Return [X, Y] of the center of cell containing provided text 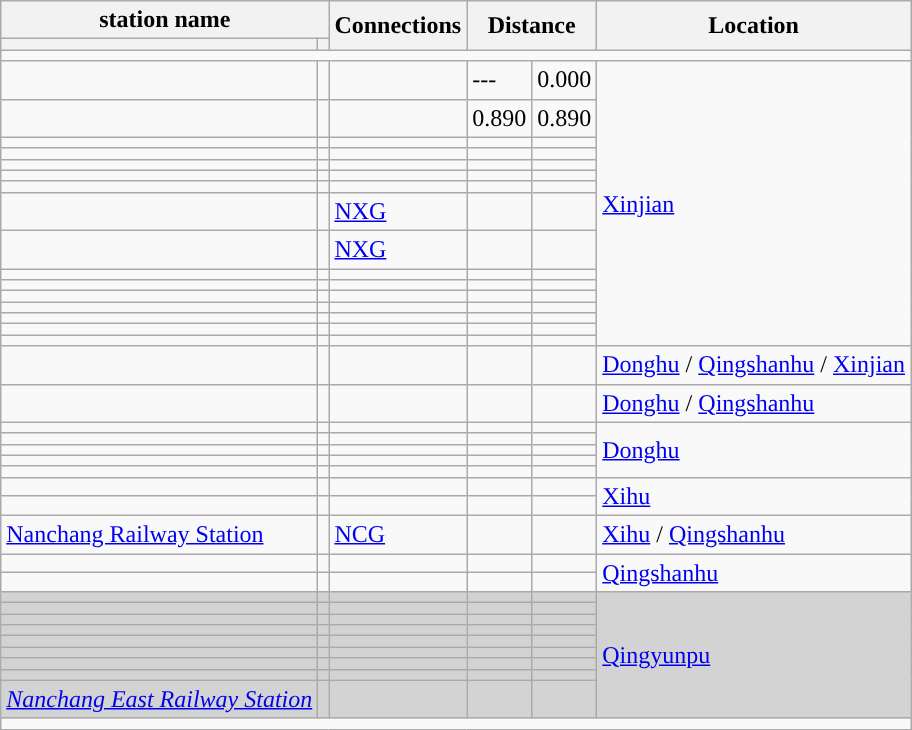
Nanchang Railway Station [160, 534]
Donghu [754, 450]
0.000 [564, 80]
Donghu / Qingshanhu / Xinjian [754, 365]
Distance [532, 26]
Nanchang East Railway Station [160, 699]
NCG [398, 534]
Location [754, 26]
Xihu [754, 496]
Donghu / Qingshanhu [754, 403]
station name [165, 20]
--- [500, 80]
Xinjian [754, 204]
Connections [398, 26]
Xihu / Qingshanhu [754, 534]
Qingyunpu [754, 656]
Qingshanhu [754, 573]
